Scan for the cell matching the given text and deliver its [X, Y] coordinate at center. 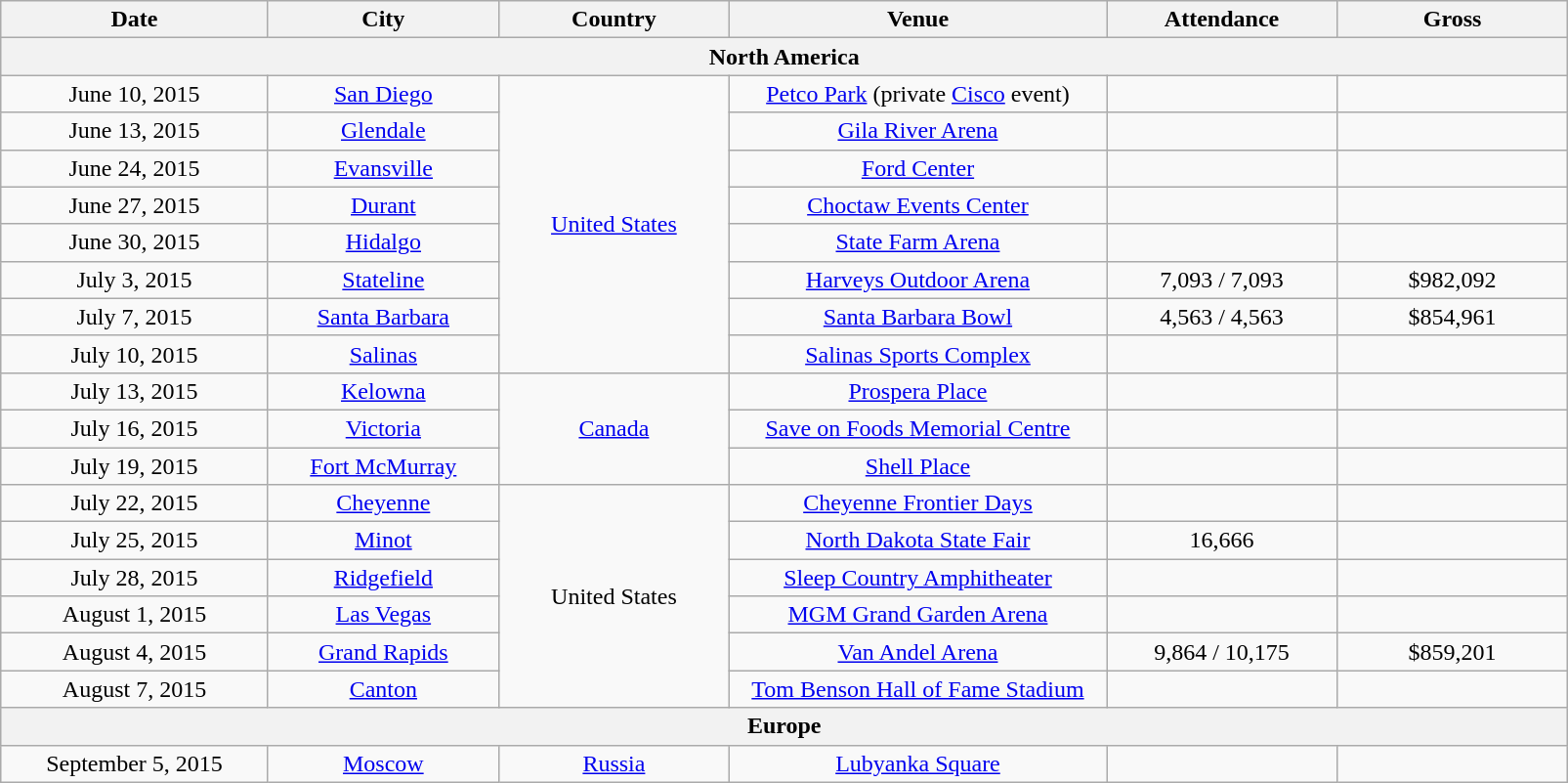
Choctaw Events Center [917, 205]
Save on Foods Memorial Centre [917, 428]
Cheyenne Frontier Days [917, 503]
Salinas Sports Complex [917, 354]
Salinas [383, 354]
July 19, 2015 [135, 466]
June 27, 2015 [135, 205]
July 10, 2015 [135, 354]
Lubyanka Square [917, 763]
Minot [383, 541]
$859,201 [1453, 652]
Ford Center [917, 168]
North America [784, 57]
Kelowna [383, 391]
July 13, 2015 [135, 391]
Shell Place [917, 466]
Santa Barbara Bowl [917, 317]
Las Vegas [383, 615]
16,666 [1221, 541]
$854,961 [1453, 317]
June 24, 2015 [135, 168]
Sleep Country Amphitheater [917, 578]
September 5, 2015 [135, 763]
Moscow [383, 763]
Europe [784, 726]
Gross [1453, 20]
Victoria [383, 428]
Fort McMurray [383, 466]
San Diego [383, 94]
Stateline [383, 280]
July 3, 2015 [135, 280]
Glendale [383, 131]
$982,092 [1453, 280]
August 7, 2015 [135, 689]
Russia [614, 763]
Tom Benson Hall of Fame Stadium [917, 689]
North Dakota State Fair [917, 541]
August 4, 2015 [135, 652]
Ridgefield [383, 578]
Canton [383, 689]
Petco Park (private Cisco event) [917, 94]
State Farm Arena [917, 242]
Hidalgo [383, 242]
July 7, 2015 [135, 317]
Date [135, 20]
9,864 / 10,175 [1221, 652]
July 16, 2015 [135, 428]
Evansville [383, 168]
City [383, 20]
Country [614, 20]
MGM Grand Garden Arena [917, 615]
August 1, 2015 [135, 615]
July 22, 2015 [135, 503]
June 13, 2015 [135, 131]
Harveys Outdoor Arena [917, 280]
7,093 / 7,093 [1221, 280]
Durant [383, 205]
Venue [917, 20]
Van Andel Arena [917, 652]
Grand Rapids [383, 652]
July 28, 2015 [135, 578]
Prospera Place [917, 391]
Attendance [1221, 20]
Canada [614, 428]
June 10, 2015 [135, 94]
Santa Barbara [383, 317]
June 30, 2015 [135, 242]
Cheyenne [383, 503]
4,563 / 4,563 [1221, 317]
Gila River Arena [917, 131]
July 25, 2015 [135, 541]
